Find where the given text appears and provide that cell's center as [x, y] coordinate. 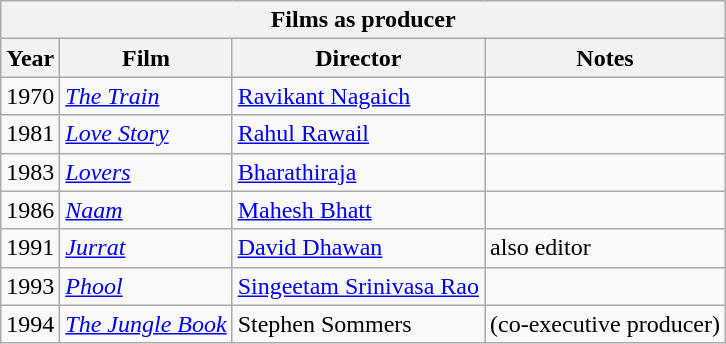
Jurrat [146, 248]
Naam [146, 210]
Bharathiraja [358, 172]
David Dhawan [358, 248]
1981 [30, 134]
Stephen Sommers [358, 324]
1986 [30, 210]
Love Story [146, 134]
1991 [30, 248]
1983 [30, 172]
Phool [146, 286]
Singeetam Srinivasa Rao [358, 286]
Mahesh Bhatt [358, 210]
Notes [606, 58]
Director [358, 58]
Film [146, 58]
1994 [30, 324]
Lovers [146, 172]
Year [30, 58]
also editor [606, 248]
(co-executive producer) [606, 324]
Films as producer [364, 20]
Ravikant Nagaich [358, 96]
1993 [30, 286]
1970 [30, 96]
The Train [146, 96]
Rahul Rawail [358, 134]
The Jungle Book [146, 324]
